Scan for the cell matching the given text and deliver its (X, Y) coordinate at center. 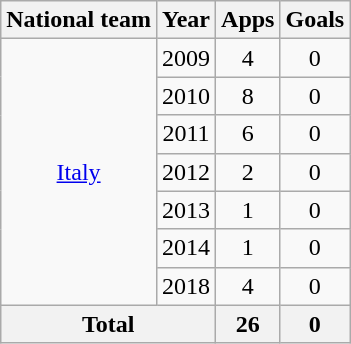
2012 (186, 172)
26 (248, 324)
Goals (315, 20)
2009 (186, 58)
6 (248, 134)
Italy (79, 172)
2014 (186, 248)
2011 (186, 134)
2013 (186, 210)
Apps (248, 20)
8 (248, 96)
2010 (186, 96)
Year (186, 20)
2 (248, 172)
National team (79, 20)
2018 (186, 286)
Total (108, 324)
